Search for the cell housing the specified text and yield its [x, y] center coordinate. 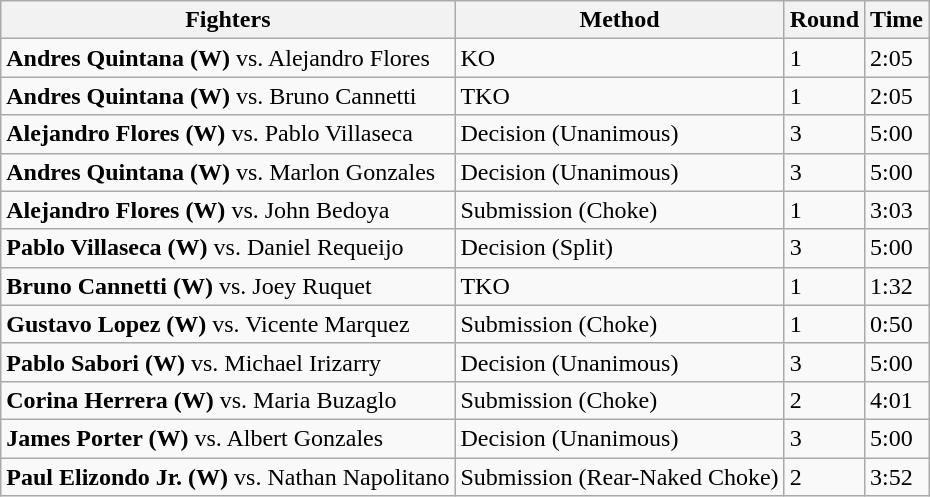
Alejandro Flores (W) vs. Pablo Villaseca [228, 134]
Fighters [228, 20]
Decision (Split) [620, 248]
3:03 [897, 210]
0:50 [897, 324]
Andres Quintana (W) vs. Alejandro Flores [228, 58]
Alejandro Flores (W) vs. John Bedoya [228, 210]
Paul Elizondo Jr. (W) vs. Nathan Napolitano [228, 477]
3:52 [897, 477]
Andres Quintana (W) vs. Marlon Gonzales [228, 172]
4:01 [897, 400]
Time [897, 20]
1:32 [897, 286]
Bruno Cannetti (W) vs. Joey Ruquet [228, 286]
KO [620, 58]
Pablo Villaseca (W) vs. Daniel Requeijo [228, 248]
Method [620, 20]
James Porter (W) vs. Albert Gonzales [228, 438]
Corina Herrera (W) vs. Maria Buzaglo [228, 400]
Andres Quintana (W) vs. Bruno Cannetti [228, 96]
Gustavo Lopez (W) vs. Vicente Marquez [228, 324]
Pablo Sabori (W) vs. Michael Irizarry [228, 362]
Submission (Rear-Naked Choke) [620, 477]
Round [824, 20]
